From the cell containing the given text, extract its center point as [x, y] coordinate. 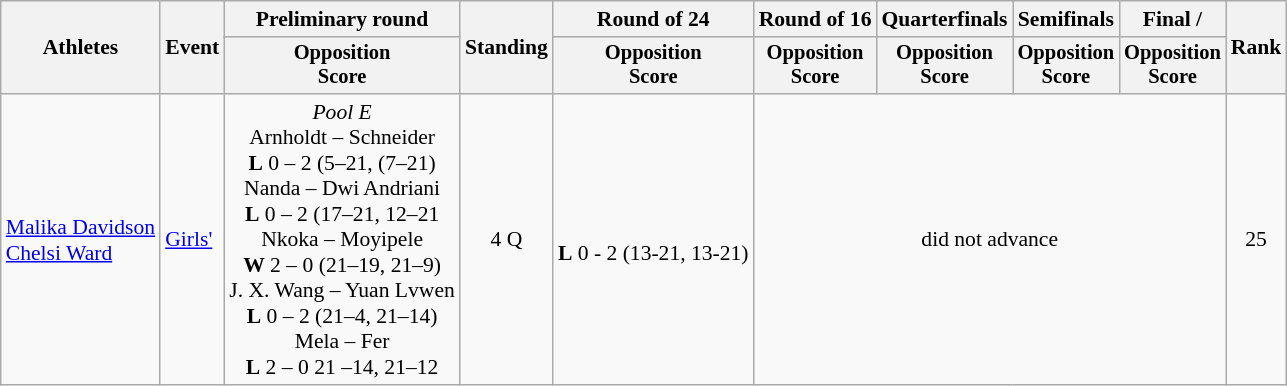
Rank [1256, 48]
Preliminary round [342, 19]
Girls' [192, 240]
Athletes [80, 48]
Final / [1172, 19]
Round of 24 [654, 19]
4 Q [506, 240]
Round of 16 [816, 19]
Quarterfinals [945, 19]
Event [192, 48]
Malika DavidsonChelsi Ward [80, 240]
did not advance [990, 240]
25 [1256, 240]
Semifinals [1066, 19]
Standing [506, 48]
L 0 - 2 (13-21, 13-21) [654, 240]
